Search for the cell housing the specified text and yield its [X, Y] center coordinate. 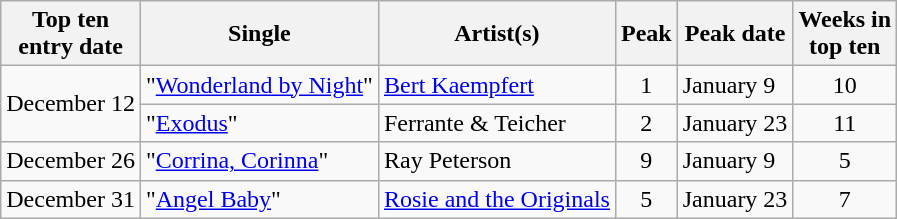
Peak date [735, 34]
December 31 [71, 199]
7 [845, 199]
Rosie and the Originals [496, 199]
"Wonderland by Night" [259, 85]
2 [646, 123]
10 [845, 85]
1 [646, 85]
Ray Peterson [496, 161]
Peak [646, 34]
"Exodus" [259, 123]
December 26 [71, 161]
December 12 [71, 104]
Weeks intop ten [845, 34]
Single [259, 34]
9 [646, 161]
"Corrina, Corinna" [259, 161]
"Angel Baby" [259, 199]
Ferrante & Teicher [496, 123]
Artist(s) [496, 34]
11 [845, 123]
Bert Kaempfert [496, 85]
Top tenentry date [71, 34]
